Identify which cell holds the provided text, then report its (x, y) central coordinate. 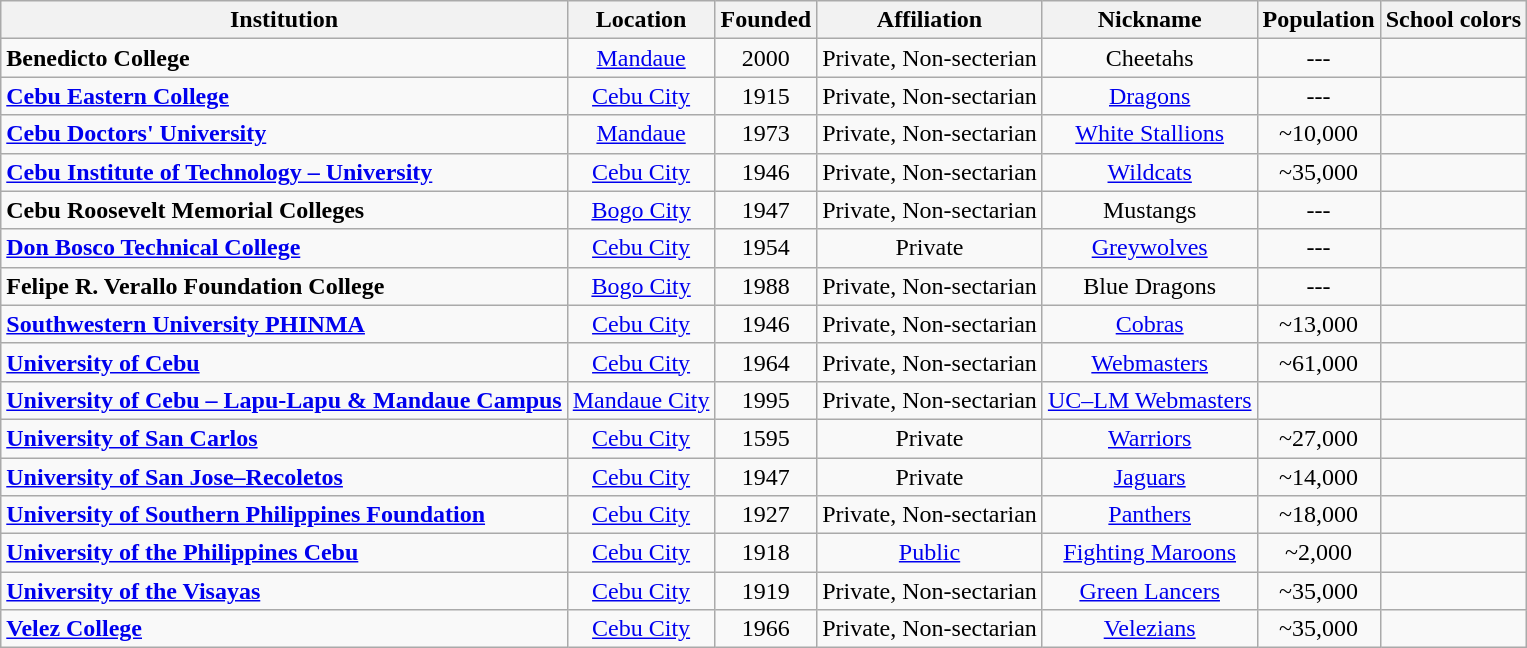
Blue Dragons (1150, 286)
1966 (766, 629)
Nickname (1150, 20)
1973 (766, 134)
Benedicto College (284, 58)
1954 (766, 248)
Public (930, 553)
Cebu Roosevelt Memorial Colleges (284, 210)
Founded (766, 20)
1918 (766, 553)
1995 (766, 400)
University of the Visayas (284, 591)
University of San Jose–Recoletos (284, 477)
~27,000 (1318, 438)
1595 (766, 438)
Institution (284, 20)
Mustangs (1150, 210)
1915 (766, 96)
~2,000 (1318, 553)
Cebu Doctors' University (284, 134)
University of the Philippines Cebu (284, 553)
1927 (766, 515)
Greywolves (1150, 248)
1988 (766, 286)
University of San Carlos (284, 438)
Dragons (1150, 96)
~13,000 (1318, 324)
University of Cebu – Lapu-Lapu & Mandaue Campus (284, 400)
Velez College (284, 629)
White Stallions (1150, 134)
Velezians (1150, 629)
University of Southern Philippines Foundation (284, 515)
Don Bosco Technical College (284, 248)
UC–LM Webmasters (1150, 400)
School colors (1453, 20)
Wildcats (1150, 172)
Population (1318, 20)
Mandaue City (641, 400)
~14,000 (1318, 477)
Fighting Maroons (1150, 553)
~10,000 (1318, 134)
Panthers (1150, 515)
Green Lancers (1150, 591)
~61,000 (1318, 362)
Cebu Eastern College (284, 96)
Felipe R. Verallo Foundation College (284, 286)
Webmasters (1150, 362)
1964 (766, 362)
University of Cebu (284, 362)
Southwestern University PHINMA (284, 324)
1919 (766, 591)
Jaguars (1150, 477)
Affiliation (930, 20)
2000 (766, 58)
Private, Non-secterian (930, 58)
Cobras (1150, 324)
Cheetahs (1150, 58)
Warriors (1150, 438)
~18,000 (1318, 515)
Location (641, 20)
Cebu Institute of Technology – University (284, 172)
